Provide the [X, Y] coordinate of the cell's center where the given text is located.  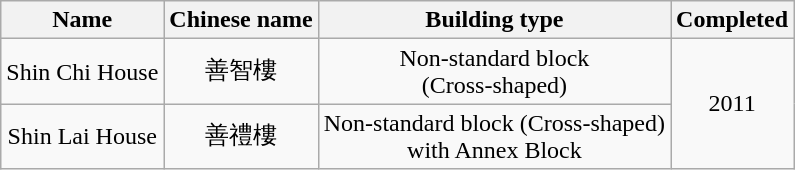
Shin Lai House [82, 136]
Non-standard block(Cross-shaped) [494, 72]
Chinese name [241, 20]
善禮樓 [241, 136]
善智樓 [241, 72]
Completed [732, 20]
2011 [732, 104]
Shin Chi House [82, 72]
Name [82, 20]
Non-standard block (Cross-shaped)with Annex Block [494, 136]
Building type [494, 20]
